Output the [X, Y] coordinate of the center of the cell containing the given text.  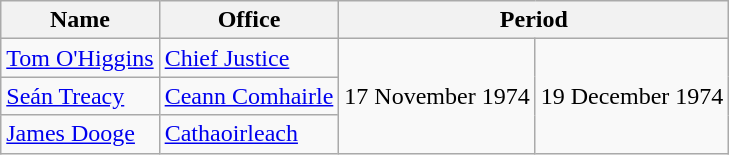
Period [534, 20]
Name [80, 20]
19 December 1974 [632, 96]
Ceann Comhairle [249, 96]
Office [249, 20]
Tom O'Higgins [80, 58]
James Dooge [80, 134]
17 November 1974 [437, 96]
Chief Justice [249, 58]
Seán Treacy [80, 96]
Cathaoirleach [249, 134]
